Extract the (X, Y) coordinate from the center of the cell holding the provided text.  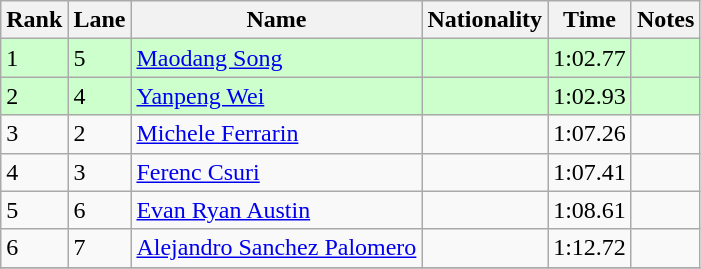
7 (100, 248)
1:02.93 (590, 96)
Nationality (485, 20)
1:08.61 (590, 210)
1:12.72 (590, 248)
Maodang Song (276, 58)
Evan Ryan Austin (276, 210)
Notes (665, 20)
1:07.41 (590, 172)
Yanpeng Wei (276, 96)
1:02.77 (590, 58)
Time (590, 20)
1:07.26 (590, 134)
Alejandro Sanchez Palomero (276, 248)
Rank (34, 20)
Name (276, 20)
Lane (100, 20)
Ferenc Csuri (276, 172)
1 (34, 58)
Michele Ferrarin (276, 134)
